Identify which cell holds the provided text, then report its (X, Y) central coordinate. 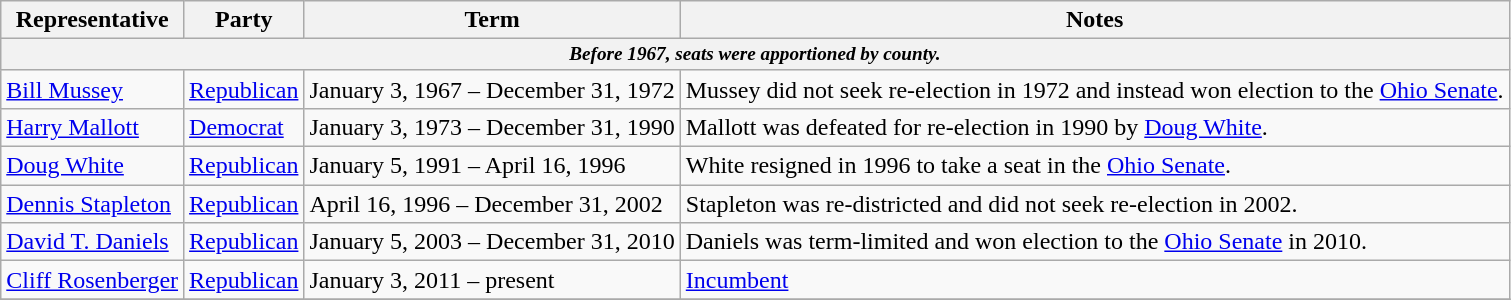
Stapleton was re-districted and did not seek re-election in 2002. (1094, 204)
David T. Daniels (92, 242)
Mussey did not seek re-election in 1972 and instead won election to the Ohio Senate. (1094, 89)
January 3, 1967 – December 31, 1972 (492, 89)
January 5, 2003 – December 31, 2010 (492, 242)
January 5, 1991 – April 16, 1996 (492, 166)
Incumbent (1094, 280)
Doug White (92, 166)
January 3, 1973 – December 31, 1990 (492, 128)
Before 1967, seats were apportioned by county. (755, 55)
Party (244, 20)
Cliff Rosenberger (92, 280)
Democrat (244, 128)
Bill Mussey (92, 89)
Dennis Stapleton (92, 204)
Mallott was defeated for re-election in 1990 by Doug White. (1094, 128)
Harry Mallott (92, 128)
Notes (1094, 20)
Daniels was term-limited and won election to the Ohio Senate in 2010. (1094, 242)
Representative (92, 20)
April 16, 1996 – December 31, 2002 (492, 204)
White resigned in 1996 to take a seat in the Ohio Senate. (1094, 166)
Term (492, 20)
January 3, 2011 – present (492, 280)
